Determine the [X, Y] coordinate at the center of the cell enclosing the given text.  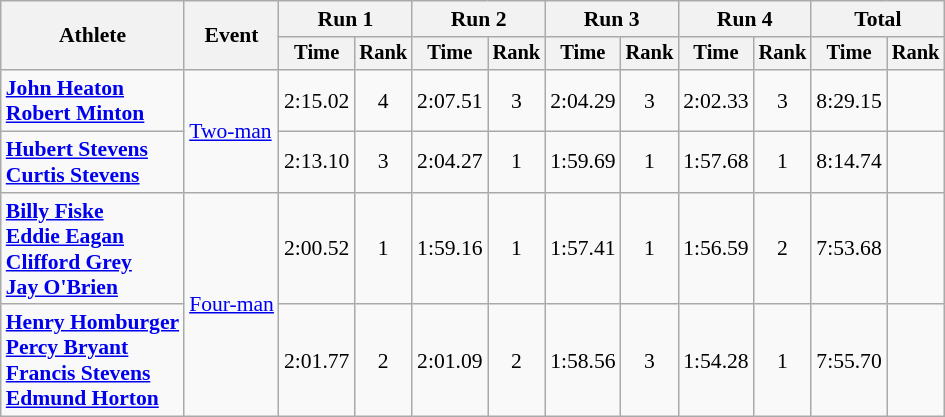
Run 1 [346, 19]
Billy FiskeEddie EaganClifford GreyJay O'Brien [92, 249]
Henry HomburgerPercy BryantFrancis StevensEdmund Horton [92, 361]
8:14.74 [848, 162]
1:58.56 [582, 361]
2:00.52 [316, 249]
2:07.51 [450, 100]
Event [232, 36]
1:57.41 [582, 249]
2:04.27 [450, 162]
Hubert StevensCurtis Stevens [92, 162]
2:01.77 [316, 361]
2:02.33 [716, 100]
2:13.10 [316, 162]
John HeatonRobert Minton [92, 100]
Four-man [232, 305]
7:55.70 [848, 361]
1:59.16 [450, 249]
Two-man [232, 131]
1:56.59 [716, 249]
Run 2 [478, 19]
Total [878, 19]
Run 4 [744, 19]
1:54.28 [716, 361]
8:29.15 [848, 100]
2:15.02 [316, 100]
1:57.68 [716, 162]
2:01.09 [450, 361]
Athlete [92, 36]
4 [383, 100]
7:53.68 [848, 249]
Run 3 [612, 19]
2:04.29 [582, 100]
1:59.69 [582, 162]
